Extract the [x, y] coordinate from the center of the cell holding the provided text.  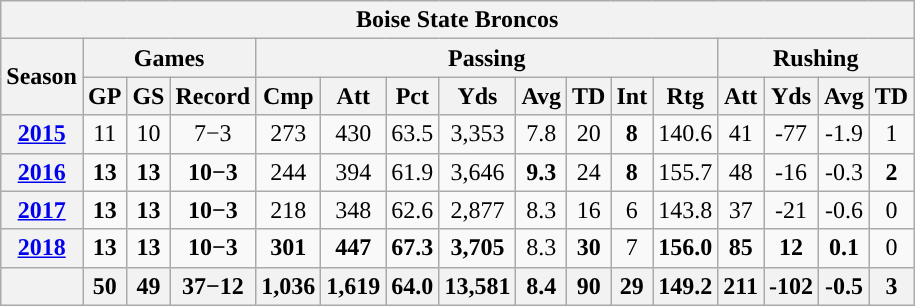
-0.6 [844, 210]
301 [288, 248]
-77 [792, 134]
37 [741, 210]
2,877 [478, 210]
Record [213, 96]
-0.5 [844, 286]
50 [104, 286]
48 [741, 172]
-102 [792, 286]
90 [589, 286]
273 [288, 134]
149.2 [686, 286]
12 [792, 248]
2018 [42, 248]
-1.9 [844, 134]
Passing [487, 58]
16 [589, 210]
Pct [412, 96]
37−12 [213, 286]
41 [741, 134]
1,036 [288, 286]
Season [42, 77]
GS [148, 96]
GP [104, 96]
85 [741, 248]
6 [632, 210]
2 [891, 172]
8.4 [542, 286]
430 [354, 134]
30 [589, 248]
Rtg [686, 96]
211 [741, 286]
-21 [792, 210]
2017 [42, 210]
244 [288, 172]
11 [104, 134]
10 [148, 134]
3,705 [478, 248]
447 [354, 248]
7−3 [213, 134]
61.9 [412, 172]
155.7 [686, 172]
1,619 [354, 286]
2015 [42, 134]
Boise State Broncos [458, 20]
0.1 [844, 248]
143.8 [686, 210]
9.3 [542, 172]
62.6 [412, 210]
3 [891, 286]
140.6 [686, 134]
13,581 [478, 286]
29 [632, 286]
394 [354, 172]
7 [632, 248]
67.3 [412, 248]
7.8 [542, 134]
Int [632, 96]
Games [168, 58]
Cmp [288, 96]
24 [589, 172]
63.5 [412, 134]
-16 [792, 172]
156.0 [686, 248]
2016 [42, 172]
1 [891, 134]
3,646 [478, 172]
348 [354, 210]
218 [288, 210]
-0.3 [844, 172]
20 [589, 134]
49 [148, 286]
64.0 [412, 286]
Rushing [816, 58]
3,353 [478, 134]
